Find where the given text appears and provide that cell's center as [x, y] coordinate. 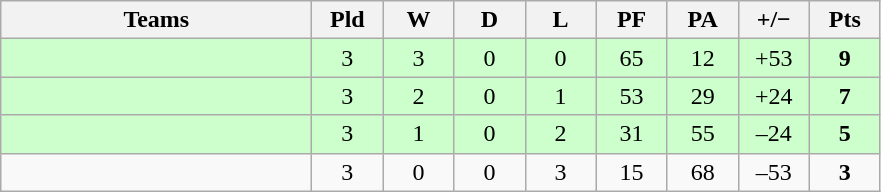
D [490, 20]
12 [702, 58]
–53 [774, 172]
68 [702, 172]
31 [632, 134]
PA [702, 20]
9 [844, 58]
Teams [156, 20]
+53 [774, 58]
+/− [774, 20]
55 [702, 134]
29 [702, 96]
15 [632, 172]
65 [632, 58]
PF [632, 20]
W [418, 20]
+24 [774, 96]
53 [632, 96]
7 [844, 96]
–24 [774, 134]
5 [844, 134]
Pts [844, 20]
Pld [348, 20]
L [560, 20]
